Pinpoint the cell where the given text exists, returning its [X, Y] midpoint coordinate. 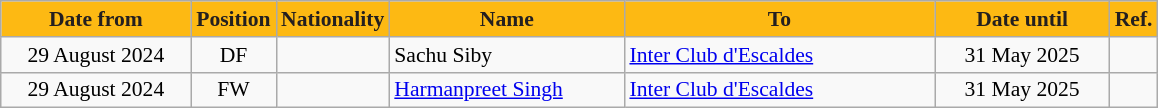
FW [234, 90]
Date from [96, 19]
Date until [1022, 19]
Harmanpreet Singh [506, 90]
Position [234, 19]
DF [234, 55]
To [779, 19]
Sachu Siby [506, 55]
Name [506, 19]
Ref. [1134, 19]
Nationality [332, 19]
